Capture the cell that displays the provided text and extract its [x, y] central coordinate. 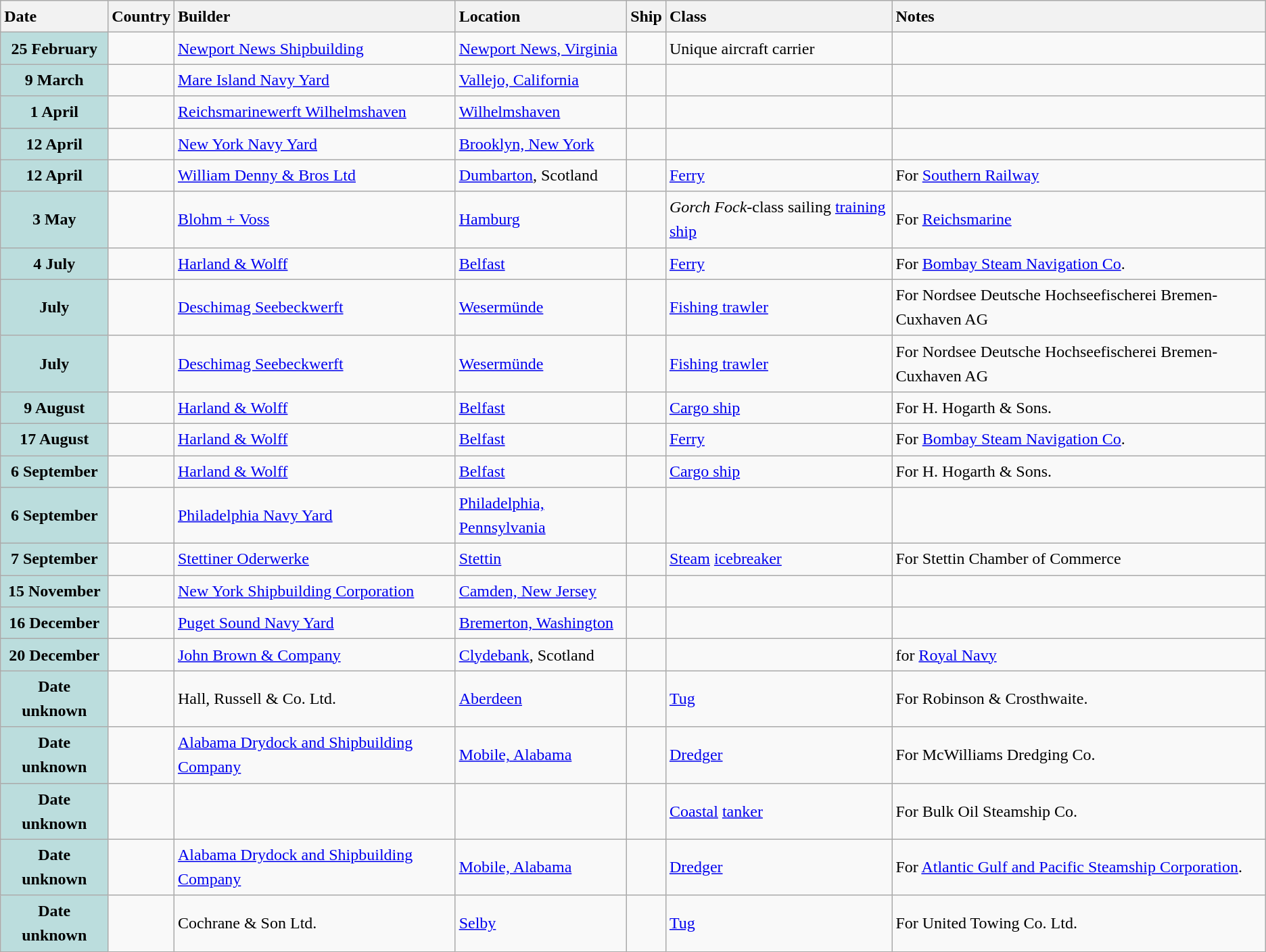
20 December [54, 654]
Selby [541, 924]
Aberdeen [541, 699]
Dumbarton, Scotland [541, 176]
Mare Island Navy Yard [314, 80]
4 July [54, 264]
9 March [54, 80]
Camden, New Jersey [541, 591]
Puget Sound Navy Yard [314, 623]
William Denny & Bros Ltd [314, 176]
7 September [54, 560]
New York Shipbuilding Corporation [314, 591]
Newport News, Virginia [541, 49]
For McWilliams Dredging Co. [1079, 755]
Hamburg [541, 219]
Coastal tanker [778, 811]
Philadelphia Navy Yard [314, 515]
16 December [54, 623]
For Stettin Chamber of Commerce [1079, 560]
25 February [54, 49]
17 August [54, 439]
For Bulk Oil Steamship Co. [1079, 811]
Clydebank, Scotland [541, 654]
Cochrane & Son Ltd. [314, 924]
Date [54, 16]
For Robinson & Crosthwaite. [1079, 699]
Wilhelmshaven [541, 112]
1 April [54, 112]
Newport News Shipbuilding [314, 49]
Steam icebreaker [778, 560]
Reichsmarinewerft Wilhelmshaven [314, 112]
John Brown & Company [314, 654]
Stettiner Oderwerke [314, 560]
Ship [647, 16]
Brooklyn, New York [541, 143]
Notes [1079, 16]
For Southern Railway [1079, 176]
Class [778, 16]
Blohm + Voss [314, 219]
For United Towing Co. Ltd. [1079, 924]
New York Navy Yard [314, 143]
Location [541, 16]
Bremerton, Washington [541, 623]
Builder [314, 16]
3 May [54, 219]
Hall, Russell & Co. Ltd. [314, 699]
Stettin [541, 560]
Vallejo, California [541, 80]
Unique aircraft carrier [778, 49]
Country [141, 16]
For Atlantic Gulf and Pacific Steamship Corporation. [1079, 867]
For Reichsmarine [1079, 219]
Philadelphia, Pennsylvania [541, 515]
15 November [54, 591]
9 August [54, 407]
Gorch Fock-class sailing training ship [778, 219]
for Royal Navy [1079, 654]
